Find where the given text appears and provide that cell's center as [X, Y] coordinate. 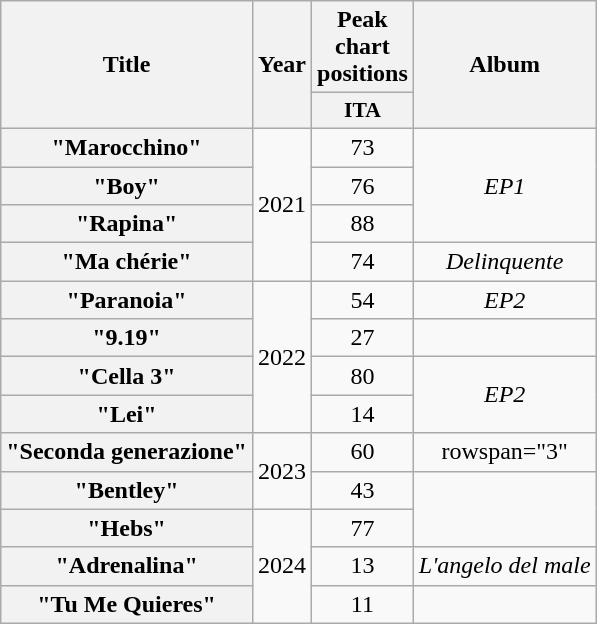
43 [363, 490]
"Bentley" [127, 490]
2021 [282, 204]
"Rapina" [127, 224]
ITA [363, 111]
Title [127, 65]
76 [363, 185]
"Adrenalina" [127, 566]
54 [363, 300]
"Lei" [127, 414]
"Ma chérie" [127, 262]
80 [363, 376]
13 [363, 566]
EP1 [504, 185]
L'angelo del male [504, 566]
"Marocchino" [127, 147]
27 [363, 338]
"Seconda generazione" [127, 452]
11 [363, 604]
73 [363, 147]
77 [363, 528]
74 [363, 262]
Peak chart positions [363, 47]
60 [363, 452]
Album [504, 65]
2024 [282, 566]
2023 [282, 471]
"9.19" [127, 338]
2022 [282, 357]
Delinquente [504, 262]
Year [282, 65]
88 [363, 224]
"Tu Me Quieres" [127, 604]
"Cella 3" [127, 376]
rowspan="3" [504, 452]
"Boy" [127, 185]
"Paranoia" [127, 300]
"Hebs" [127, 528]
14 [363, 414]
